Return [x, y] of the center of cell containing provided text 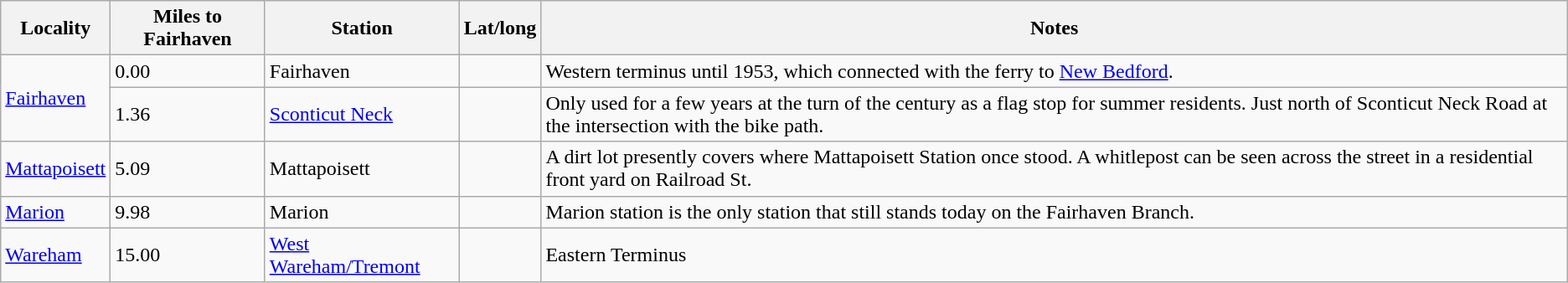
Eastern Terminus [1054, 255]
Marion station is the only station that still stands today on the Fairhaven Branch. [1054, 212]
1.36 [188, 114]
Miles to Fairhaven [188, 28]
Sconticut Neck [362, 114]
Wareham [55, 255]
Locality [55, 28]
West Wareham/Tremont [362, 255]
9.98 [188, 212]
5.09 [188, 169]
Notes [1054, 28]
Western terminus until 1953, which connected with the ferry to New Bedford. [1054, 71]
15.00 [188, 255]
Station [362, 28]
0.00 [188, 71]
Lat/long [500, 28]
